Provide the (X, Y) coordinate of the cell's center where the given text is located.  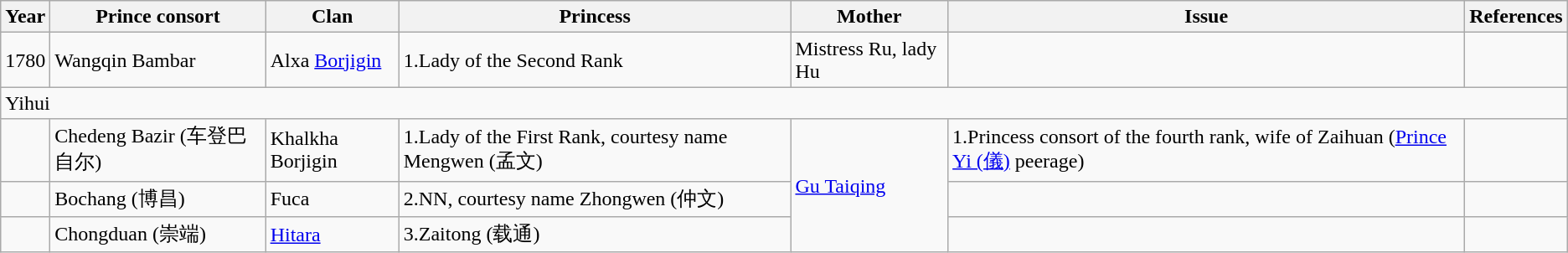
Chedeng Bazir (车登巴自尔) (157, 150)
Khalkha Borjigin (332, 150)
Issue (1206, 17)
Mother (869, 17)
3.Zaitong (载通) (595, 235)
Alxa Borjigin (332, 60)
Hitara (332, 235)
Wangqin Bambar (157, 60)
Mistress Ru, lady Hu (869, 60)
Chongduan (崇端) (157, 235)
Bochang (博昌) (157, 199)
1.Princess consort of the fourth rank, wife of Zaihuan (Prince Yi (儀) peerage) (1206, 150)
References (1516, 17)
Gu Taiqing (869, 186)
Princess (595, 17)
1780 (25, 60)
2.NN, courtesy name Zhongwen (仲文) (595, 199)
Clan (332, 17)
Year (25, 17)
Yihui (784, 103)
Fuca (332, 199)
1.Lady of the Second Rank (595, 60)
1.Lady of the First Rank, courtesy name Mengwen (孟文) (595, 150)
Prince consort (157, 17)
